Locate the cell with the specified text and output its (X, Y) center coordinate. 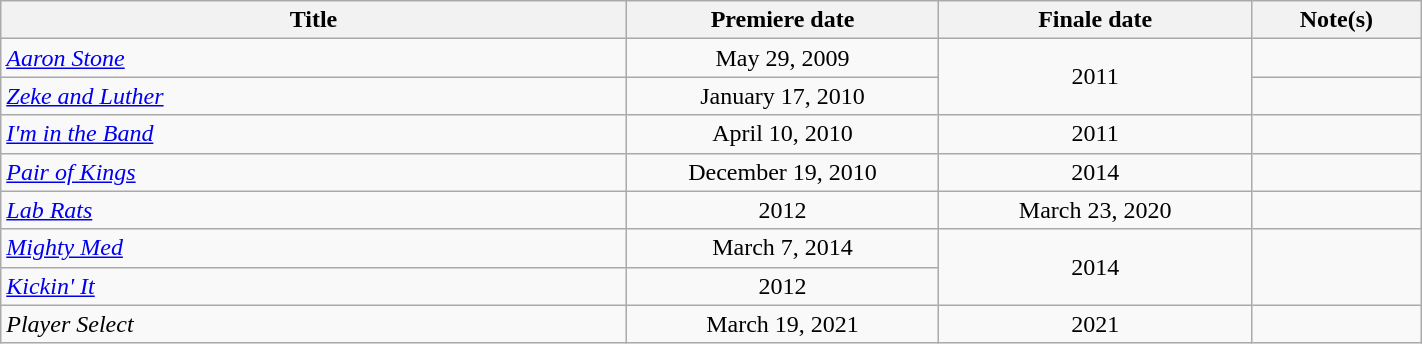
Aaron Stone (314, 58)
Zeke and Luther (314, 96)
April 10, 2010 (782, 134)
Lab Rats (314, 210)
Premiere date (782, 20)
Mighty Med (314, 248)
Finale date (1096, 20)
I'm in the Band (314, 134)
December 19, 2010 (782, 172)
January 17, 2010 (782, 96)
2021 (1096, 324)
Pair of Kings (314, 172)
March 7, 2014 (782, 248)
Note(s) (1337, 20)
March 23, 2020 (1096, 210)
Kickin' It (314, 286)
March 19, 2021 (782, 324)
May 29, 2009 (782, 58)
Player Select (314, 324)
Title (314, 20)
